Scan for the cell matching the given text and deliver its (X, Y) coordinate at center. 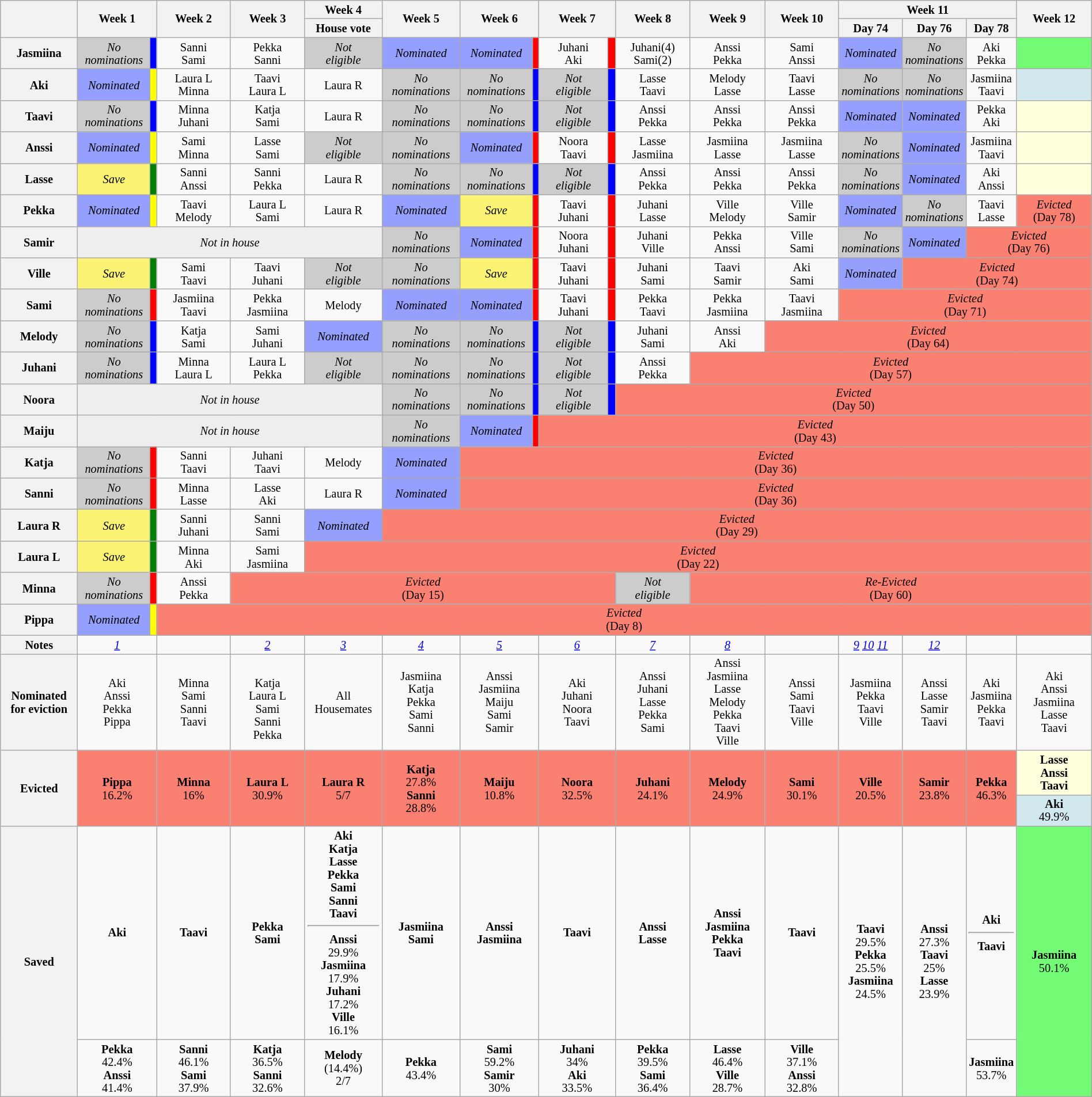
TaaviLaura L (267, 84)
Week 3 (267, 18)
JasmiinaKatjaPekkaSamiSanni (420, 701)
Week 12 (1054, 18)
VilleSamir (802, 211)
Week 5 (420, 18)
Pekka46.3% (991, 788)
Notes (39, 644)
NooraTaavi (574, 147)
Ville (39, 273)
Week 10 (802, 18)
Evicted(Day 64) (928, 336)
Melody(14.4%)2/7 (343, 1068)
Evicted(Day 71) (965, 305)
Week 6 (499, 18)
House vote (343, 28)
Week 7 (577, 18)
All Housemates (343, 701)
Evicted(Day 78) (1054, 211)
Laura L (39, 556)
TaaviSamir (727, 273)
Day 76 (934, 28)
PekkaAki (991, 116)
Sami (39, 305)
Katja (39, 462)
Sanni (39, 494)
AnssiLasseSamirTaavi (934, 701)
Evicted(Day 22) (698, 556)
AnssiJasmiina (499, 933)
12 (934, 644)
Re-Evicted(Day 60) (890, 589)
Katja27.8%Sanni28.8% (420, 788)
Evicted(Day 74) (997, 273)
Evicted(Day 57) (890, 367)
NooraJuhani (574, 242)
Maiju (39, 431)
Evicted(Day 76) (1029, 242)
AkiSami (802, 273)
Pekka (39, 211)
Week 1 (117, 18)
Evicted(Day 15) (423, 589)
6 (577, 644)
AkiKatjaLassePekkaSamiSanniTaaviAnssi29.9%Jasmiina17.9%Juhani17.2%Ville16.1% (343, 933)
KatjaLaura LSamiSanniPekka (267, 701)
Anssi27.3%Taavi25%Lasse23.9% (934, 961)
8 (727, 644)
MinnaLasse (194, 494)
Week 9 (727, 18)
Pekka39.5%Sami36.4% (653, 1068)
PekkaSami (267, 933)
AkiAnssiJasmiinaLasseTaavi (1054, 701)
SanniTaavi (194, 462)
Evicted(Day 29) (737, 525)
JuhaniTaavi (267, 462)
Maiju10.8% (499, 788)
AnssiJuhaniLassePekkaSami (653, 701)
Evicted (39, 788)
Week 4 (343, 9)
1 (117, 644)
Noora (39, 400)
Ville20.5% (870, 788)
LasseSami (267, 147)
Evicted(Day 50) (854, 400)
Pippa16.2% (117, 788)
AnssiJasmiinaMaijuSamiSamir (499, 701)
Sami59.2%Samir30% (499, 1068)
Laura LPekka (267, 367)
Juhani34%Aki33.5% (577, 1068)
Pekka42.4%Anssi41.4% (117, 1068)
Laura LMinna (194, 84)
AkiPekka (991, 53)
4 (420, 644)
AkiJuhaniNooraTaavi (577, 701)
Nominatedfor eviction (39, 701)
Katja36.5%Sanni32.6% (267, 1068)
Week 11 (927, 9)
AnssiSamiTaaviVille (802, 701)
Taavi29.5%Pekka25.5%Jasmiina24.5% (870, 961)
PekkaAnssi (727, 242)
Minna16% (194, 788)
AkiJasmiinaPekkaTaavi (991, 701)
PekkaTaavi (653, 305)
Pekka43.4% (420, 1068)
Juhani24.1% (653, 788)
SamiJasmiina (267, 556)
SanniJuhani (194, 525)
LasseTaavi (653, 84)
Laura LSami (267, 211)
VilleMelody (727, 211)
LasseAki (267, 494)
TaaviMelody (194, 211)
Ville37.1%Anssi32.8% (802, 1068)
Week 2 (194, 18)
Evicted(Day 8) (624, 620)
Noora32.5% (577, 788)
3 (343, 644)
JuhaniVille (653, 242)
Lasse (39, 179)
Sami30.1% (802, 788)
Day 74 (870, 28)
Samir23.8% (934, 788)
SamiAnssi (802, 53)
Minna (39, 589)
AnssiJasmiinaLasseMelodyPekkaTaaviVille (727, 701)
Laura L30.9% (267, 788)
Juhani(4)Sami(2) (653, 53)
SanniAnssi (194, 179)
SamiTaavi (194, 273)
MinnaSamiSanniTaavi (194, 701)
AkiAnssiPekkaPippa (117, 701)
5 (499, 644)
7 (653, 644)
TaaviJasmiina (802, 305)
Samir (39, 242)
Evicted(Day 43) (816, 431)
LasseAnssiTaavi (1054, 772)
SamiMinna (194, 147)
JuhaniAki (574, 53)
Pippa (39, 620)
Melody24.9% (727, 788)
JuhaniLasse (653, 211)
PekkaSanni (267, 53)
Saved (39, 961)
VilleSami (802, 242)
LasseJasmiina (653, 147)
AnssiJasmiinaPekkaTaavi (727, 933)
JasmiinaSami (420, 933)
Aki49.9% (1054, 811)
Week 8 (653, 18)
Juhani (39, 367)
SanniPekka (267, 179)
JasmiinaPekkaTaaviVille (870, 701)
MinnaJuhani (194, 116)
AnssiLasse (653, 933)
Jasmiina (39, 53)
Jasmiina53.7% (991, 1068)
Lasse46.4%Ville28.7% (727, 1068)
MelodyLasse (727, 84)
AnssiAki (727, 336)
Anssi (39, 147)
AkiTaavi (991, 933)
SamiJuhani (267, 336)
MinnaLaura L (194, 367)
Day 78 (991, 28)
Not eligible (574, 84)
AkiAnssi (991, 179)
MinnaAki (194, 556)
Sanni46.1%Sami37.9% (194, 1068)
9 10 11 (870, 644)
Laura R5/7 (343, 788)
2 (267, 644)
Jasmiina50.1% (1054, 961)
